Locate the cell with the specified text and output its (x, y) center coordinate. 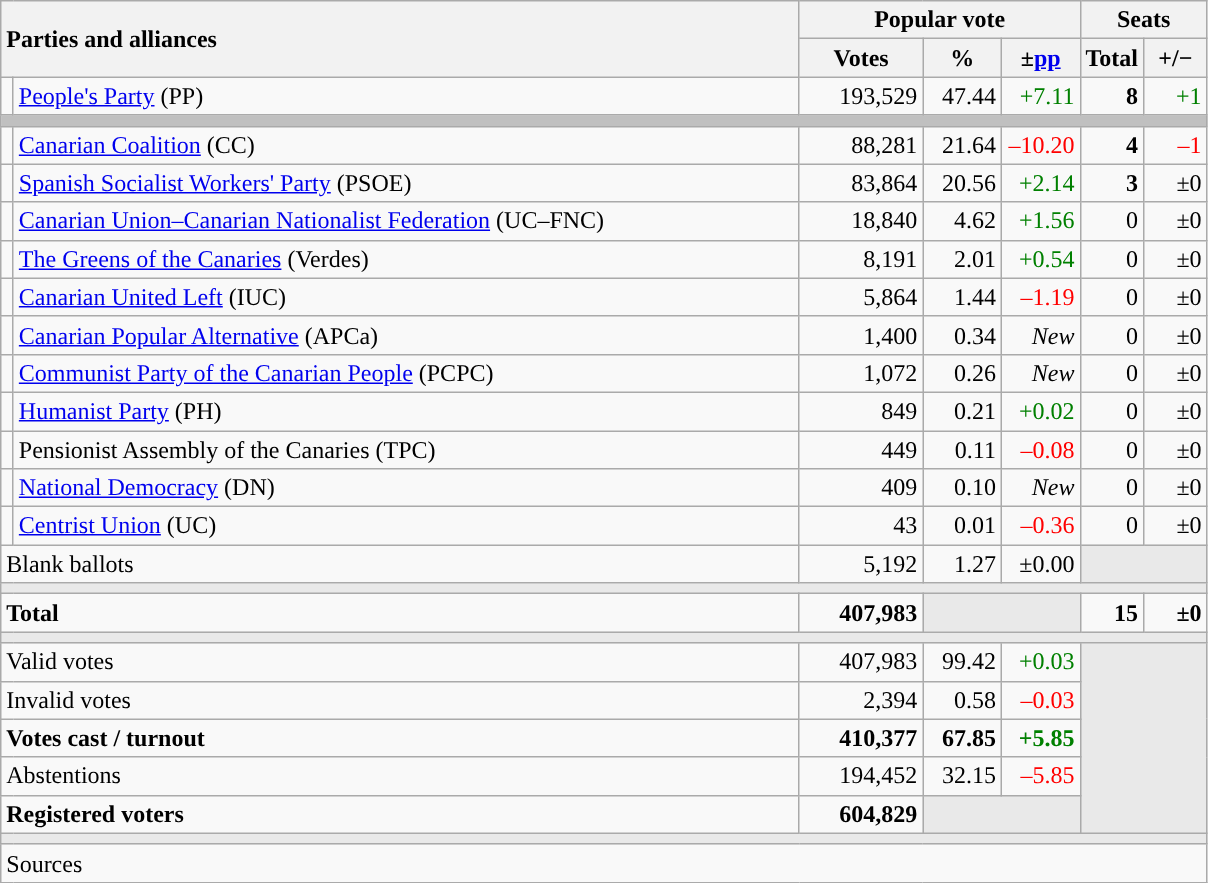
–1 (1176, 145)
1,400 (861, 335)
+1.56 (1040, 221)
88,281 (861, 145)
±0.00 (1040, 564)
Pensionist Assembly of the Canaries (TPC) (406, 449)
2.01 (962, 259)
+0.02 (1040, 411)
1,072 (861, 373)
0.26 (962, 373)
Humanist Party (PH) (406, 411)
–0.36 (1040, 526)
21.64 (962, 145)
Seats (1144, 20)
3 (1112, 183)
1.44 (962, 297)
32.15 (962, 776)
The Greens of the Canaries (Verdes) (406, 259)
0.10 (962, 488)
2,394 (861, 700)
4.62 (962, 221)
99.42 (962, 662)
+5.85 (1040, 738)
4 (1112, 145)
Invalid votes (400, 700)
0.34 (962, 335)
604,829 (861, 814)
–1.19 (1040, 297)
National Democracy (DN) (406, 488)
849 (861, 411)
–5.85 (1040, 776)
8 (1112, 96)
0.58 (962, 700)
Blank ballots (400, 564)
83,864 (861, 183)
+2.14 (1040, 183)
±pp (1040, 58)
20.56 (962, 183)
Votes (861, 58)
Canarian Popular Alternative (APCa) (406, 335)
+7.11 (1040, 96)
194,452 (861, 776)
Spanish Socialist Workers' Party (PSOE) (406, 183)
5,864 (861, 297)
43 (861, 526)
Popular vote (940, 20)
Canarian United Left (IUC) (406, 297)
Centrist Union (UC) (406, 526)
409 (861, 488)
Valid votes (400, 662)
0.11 (962, 449)
15 (1112, 613)
–10.20 (1040, 145)
47.44 (962, 96)
449 (861, 449)
+1 (1176, 96)
+/− (1176, 58)
Parties and alliances (400, 39)
Votes cast / turnout (400, 738)
–0.08 (1040, 449)
67.85 (962, 738)
410,377 (861, 738)
Sources (604, 863)
193,529 (861, 96)
Canarian Coalition (CC) (406, 145)
5,192 (861, 564)
People's Party (PP) (406, 96)
Communist Party of the Canarian People (PCPC) (406, 373)
Registered voters (400, 814)
–0.03 (1040, 700)
8,191 (861, 259)
1.27 (962, 564)
Abstentions (400, 776)
+0.03 (1040, 662)
18,840 (861, 221)
0.01 (962, 526)
Canarian Union–Canarian Nationalist Federation (UC–FNC) (406, 221)
% (962, 58)
0.21 (962, 411)
+0.54 (1040, 259)
